Return the [X, Y] coordinate for the center point of the cell that contains the specified text.  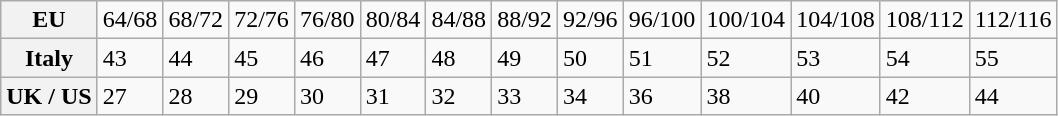
46 [327, 58]
28 [196, 96]
EU [49, 20]
104/108 [836, 20]
42 [924, 96]
92/96 [590, 20]
43 [130, 58]
108/112 [924, 20]
112/116 [1013, 20]
33 [525, 96]
88/92 [525, 20]
27 [130, 96]
51 [662, 58]
Italy [49, 58]
55 [1013, 58]
48 [459, 58]
49 [525, 58]
68/72 [196, 20]
80/84 [393, 20]
53 [836, 58]
32 [459, 96]
40 [836, 96]
31 [393, 96]
29 [262, 96]
45 [262, 58]
76/80 [327, 20]
34 [590, 96]
96/100 [662, 20]
UK / US [49, 96]
30 [327, 96]
54 [924, 58]
36 [662, 96]
84/88 [459, 20]
100/104 [746, 20]
38 [746, 96]
64/68 [130, 20]
47 [393, 58]
50 [590, 58]
52 [746, 58]
72/76 [262, 20]
